Detect which cell encompasses the target text, then output its [X, Y] center coordinate. 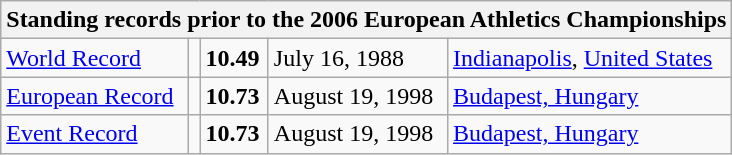
10.49 [234, 58]
European Record [95, 96]
World Record [95, 58]
Event Record [95, 134]
Indianapolis, United States [590, 58]
Standing records prior to the 2006 European Athletics Championships [366, 20]
July 16, 1988 [358, 58]
